Find where the given text appears and provide that cell's center as (X, Y) coordinate. 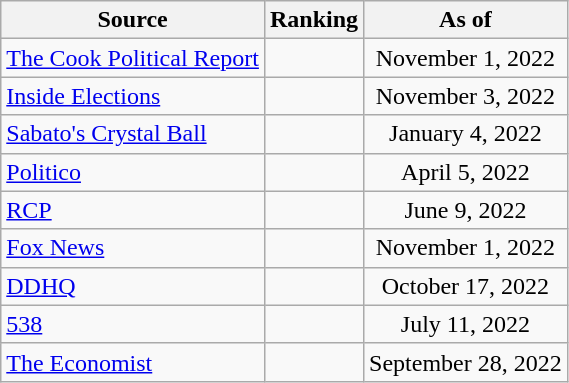
Sabato's Crystal Ball (133, 134)
RCP (133, 210)
The Economist (133, 362)
Inside Elections (133, 96)
The Cook Political Report (133, 58)
October 17, 2022 (466, 286)
Ranking (314, 20)
Politico (133, 172)
DDHQ (133, 286)
538 (133, 324)
January 4, 2022 (466, 134)
As of (466, 20)
April 5, 2022 (466, 172)
Source (133, 20)
November 3, 2022 (466, 96)
September 28, 2022 (466, 362)
Fox News (133, 248)
June 9, 2022 (466, 210)
July 11, 2022 (466, 324)
